From the cell containing the given text, extract its center point as (X, Y) coordinate. 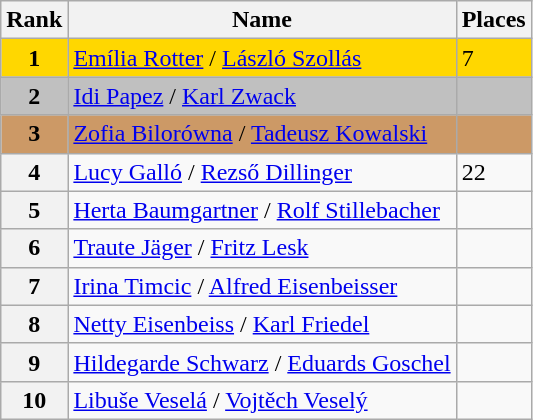
Irina Timcic / Alfred Eisenbeisser (262, 286)
Hildegarde Schwarz / Eduards Goschel (262, 362)
6 (34, 248)
5 (34, 210)
Name (262, 20)
1 (34, 58)
Idi Papez / Karl Zwack (262, 96)
9 (34, 362)
4 (34, 172)
Rank (34, 20)
Herta Baumgartner / Rolf Stillebacher (262, 210)
2 (34, 96)
Emília Rotter / László Szollás (262, 58)
Zofia Bilorówna / Tadeusz Kowalski (262, 134)
Libuše Veselá / Vojtěch Veselý (262, 400)
22 (494, 172)
Netty Eisenbeiss / Karl Friedel (262, 324)
Lucy Galló / Rezső Dillinger (262, 172)
8 (34, 324)
3 (34, 134)
Places (494, 20)
10 (34, 400)
Traute Jäger / Fritz Lesk (262, 248)
